Output the (X, Y) coordinate of the center of the cell containing the given text.  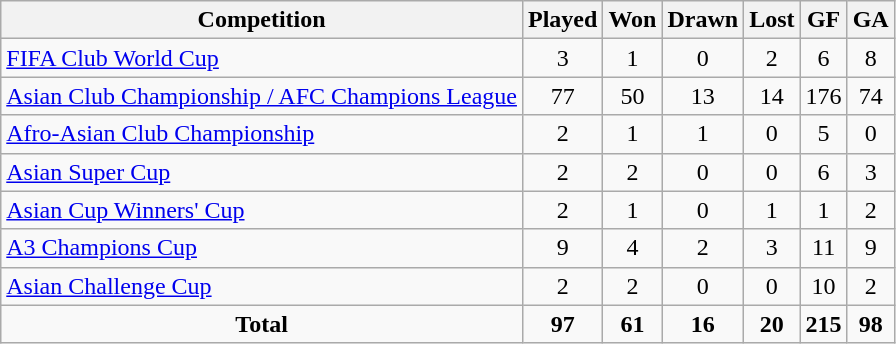
Asian Club Championship / AFC Champions League (262, 96)
20 (772, 324)
74 (870, 96)
61 (632, 324)
FIFA Club World Cup (262, 58)
14 (772, 96)
11 (824, 248)
8 (870, 58)
GA (870, 20)
13 (703, 96)
10 (824, 286)
A3 Champions Cup (262, 248)
Drawn (703, 20)
5 (824, 134)
Played (562, 20)
Competition (262, 20)
98 (870, 324)
Afro-Asian Club Championship (262, 134)
Asian Super Cup (262, 172)
Asian Challenge Cup (262, 286)
GF (824, 20)
97 (562, 324)
50 (632, 96)
Total (262, 324)
Asian Cup Winners' Cup (262, 210)
16 (703, 324)
Won (632, 20)
215 (824, 324)
77 (562, 96)
176 (824, 96)
4 (632, 248)
Lost (772, 20)
